From the cell containing the given text, extract its center point as (x, y) coordinate. 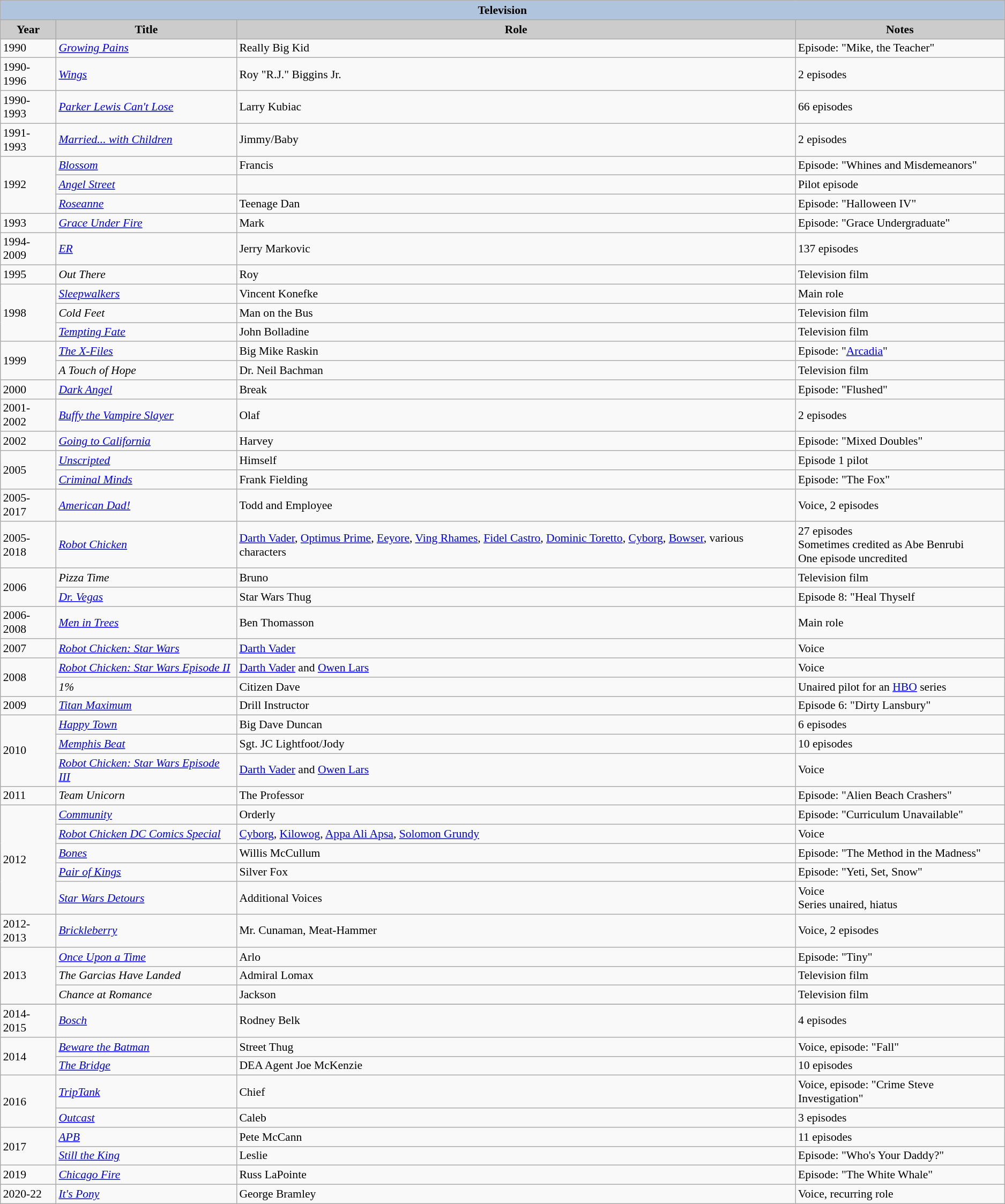
Darth Vader (516, 649)
Silver Fox (516, 872)
Television (503, 10)
Pilot episode (900, 185)
Dr. Vegas (146, 597)
Robot Chicken: Star Wars (146, 649)
Still the King (146, 1156)
2019 (28, 1175)
American Dad! (146, 505)
Cold Feet (146, 313)
66 episodes (900, 107)
Sgt. JC Lightfoot/Jody (516, 744)
Harvey (516, 442)
Jerry Markovic (516, 249)
2014 (28, 1057)
Ben Thomasson (516, 623)
Episode: "Alien Beach Crashers" (900, 796)
Buffy the Vampire Slayer (146, 415)
Mark (516, 223)
Orderly (516, 815)
2006-2008 (28, 623)
Darth Vader, Optimus Prime, Eeyore, Ving Rhames, Fidel Castro, Dominic Toretto, Cyborg, Bowser, various characters (516, 545)
2000 (28, 390)
Memphis Beat (146, 744)
Angel Street (146, 185)
137 episodes (900, 249)
Role (516, 29)
2006 (28, 587)
2005-2017 (28, 505)
Pete McCann (516, 1137)
Man on the Bus (516, 313)
1991-1993 (28, 139)
Unscripted (146, 460)
Vincent Konefke (516, 294)
Wings (146, 74)
Chicago Fire (146, 1175)
1990-1996 (28, 74)
Episode: "Yeti, Set, Snow" (900, 872)
Jackson (516, 995)
It's Pony (146, 1194)
The X-Files (146, 352)
2012-2013 (28, 931)
1993 (28, 223)
Big Mike Raskin (516, 352)
6 episodes (900, 725)
2005 (28, 469)
Cyborg, Kilowog, Appa Ali Apsa, Solomon Grundy (516, 834)
Parker Lewis Can't Lose (146, 107)
Episode: "Who's Your Daddy?" (900, 1156)
Title (146, 29)
John Bolladine (516, 332)
11 episodes (900, 1137)
Brickleberry (146, 931)
Street Thug (516, 1047)
Pizza Time (146, 578)
Robot Chicken DC Comics Special (146, 834)
Rodney Belk (516, 1021)
Titan Maximum (146, 706)
Break (516, 390)
Voice, episode: "Fall" (900, 1047)
27 episodes Sometimes credited as Abe Benrubi One episode uncredited (900, 545)
1998 (28, 313)
Episode: "Whines and Misdemeanors" (900, 166)
2011 (28, 796)
Frank Fielding (516, 480)
1994-2009 (28, 249)
Growing Pains (146, 48)
2012 (28, 860)
Happy Town (146, 725)
Willis McCullum (516, 853)
VoiceSeries unaired, hiatus (900, 898)
Episode: "Arcadia" (900, 352)
Once Upon a Time (146, 957)
Todd and Employee (516, 505)
1990-1993 (28, 107)
Episode: "Curriculum Unavailable" (900, 815)
1% (146, 687)
Notes (900, 29)
2007 (28, 649)
4 episodes (900, 1021)
Married... with Children (146, 139)
Big Dave Duncan (516, 725)
Robot Chicken: Star Wars Episode III (146, 769)
Year (28, 29)
George Bramley (516, 1194)
1990 (28, 48)
A Touch of Hope (146, 370)
Outcast (146, 1118)
Episode: "The Fox" (900, 480)
Criminal Minds (146, 480)
Episode: "Mixed Doubles" (900, 442)
Larry Kubiac (516, 107)
Out There (146, 275)
1999 (28, 361)
Star Wars Detours (146, 898)
Russ LaPointe (516, 1175)
Episode: "Mike, the Teacher" (900, 48)
Olaf (516, 415)
Additional Voices (516, 898)
Roy "R.J." Biggins Jr. (516, 74)
Star Wars Thug (516, 597)
DEA Agent Joe McKenzie (516, 1066)
Dr. Neil Bachman (516, 370)
Tempting Fate (146, 332)
2014-2015 (28, 1021)
Episode: "The Method in the Madness" (900, 853)
The Garcias Have Landed (146, 976)
2020-22 (28, 1194)
3 episodes (900, 1118)
ER (146, 249)
Roy (516, 275)
Episode: "The White Whale" (900, 1175)
The Bridge (146, 1066)
Chance at Romance (146, 995)
Episode 1 pilot (900, 460)
Unaired pilot for an HBO series (900, 687)
Men in Trees (146, 623)
Admiral Lomax (516, 976)
The Professor (516, 796)
Robot Chicken: Star Wars Episode II (146, 668)
2001-2002 (28, 415)
Leslie (516, 1156)
Team Unicorn (146, 796)
Grace Under Fire (146, 223)
Arlo (516, 957)
Voice, episode: "Crime Steve Investigation" (900, 1092)
Francis (516, 166)
2002 (28, 442)
2017 (28, 1147)
Sleepwalkers (146, 294)
Episode: "Flushed" (900, 390)
Really Big Kid (516, 48)
Voice, recurring role (900, 1194)
Going to California (146, 442)
Himself (516, 460)
1995 (28, 275)
Jimmy/Baby (516, 139)
Blossom (146, 166)
Episode: "Halloween IV" (900, 204)
Drill Instructor (516, 706)
Community (146, 815)
Episode 6: "Dirty Lansbury" (900, 706)
Episode: "Tiny" (900, 957)
Roseanne (146, 204)
2008 (28, 677)
Beware the Batman (146, 1047)
Chief (516, 1092)
Bruno (516, 578)
2009 (28, 706)
Episode: "Grace Undergraduate" (900, 223)
Pair of Kings (146, 872)
Teenage Dan (516, 204)
Bosch (146, 1021)
2016 (28, 1102)
Mr. Cunaman, Meat-Hammer (516, 931)
Episode 8: "Heal Thyself (900, 597)
2013 (28, 976)
Caleb (516, 1118)
Bones (146, 853)
2005-2018 (28, 545)
2010 (28, 751)
1992 (28, 184)
TripTank (146, 1092)
APB (146, 1137)
Dark Angel (146, 390)
Citizen Dave (516, 687)
Robot Chicken (146, 545)
